From the cell containing the given text, extract its center point as (X, Y) coordinate. 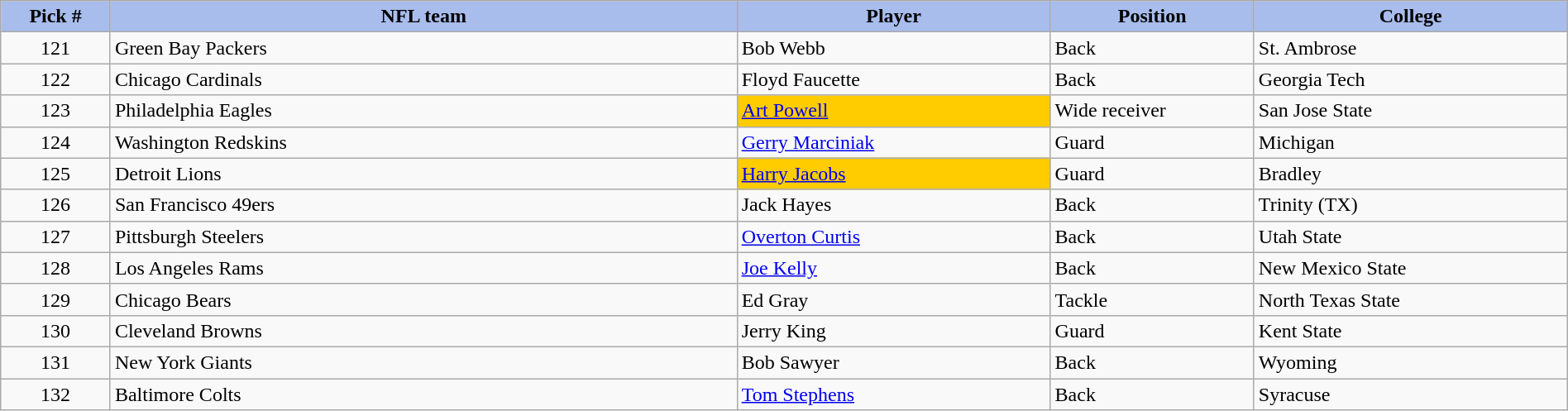
College (1411, 17)
Joe Kelly (893, 268)
Washington Redskins (423, 142)
122 (56, 79)
Wyoming (1411, 362)
Bob Webb (893, 48)
127 (56, 237)
Cleveland Browns (423, 331)
123 (56, 111)
North Texas State (1411, 299)
Georgia Tech (1411, 79)
Floyd Faucette (893, 79)
Tom Stephens (893, 394)
St. Ambrose (1411, 48)
Harry Jacobs (893, 174)
Los Angeles Rams (423, 268)
Baltimore Colts (423, 394)
126 (56, 205)
Gerry Marciniak (893, 142)
Syracuse (1411, 394)
Kent State (1411, 331)
129 (56, 299)
124 (56, 142)
Jerry King (893, 331)
Michigan (1411, 142)
121 (56, 48)
Tackle (1152, 299)
Bob Sawyer (893, 362)
131 (56, 362)
Player (893, 17)
Green Bay Packers (423, 48)
New Mexico State (1411, 268)
Utah State (1411, 237)
NFL team (423, 17)
Overton Curtis (893, 237)
132 (56, 394)
125 (56, 174)
Chicago Cardinals (423, 79)
San Jose State (1411, 111)
Chicago Bears (423, 299)
Trinity (TX) (1411, 205)
Detroit Lions (423, 174)
Art Powell (893, 111)
Bradley (1411, 174)
New York Giants (423, 362)
130 (56, 331)
Wide receiver (1152, 111)
128 (56, 268)
Position (1152, 17)
Pittsburgh Steelers (423, 237)
Jack Hayes (893, 205)
San Francisco 49ers (423, 205)
Ed Gray (893, 299)
Pick # (56, 17)
Philadelphia Eagles (423, 111)
